Find where the given text appears and provide that cell's center as (X, Y) coordinate. 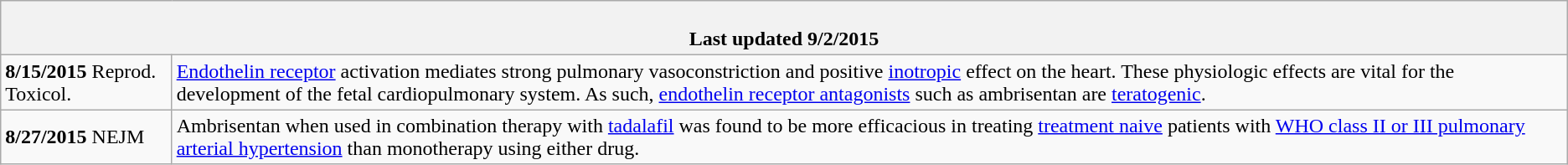
8/27/2015 NEJM (86, 137)
Last updated 9/2/2015 (784, 28)
8/15/2015 Reprod. Toxicol. (86, 82)
